Scan for the cell matching the given text and deliver its (x, y) coordinate at center. 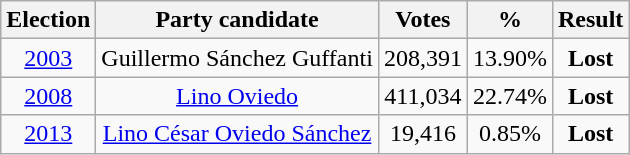
Lino César Oviedo Sánchez (238, 134)
19,416 (422, 134)
2013 (48, 134)
2008 (48, 96)
Lino Oviedo (238, 96)
0.85% (510, 134)
Guillermo Sánchez Guffanti (238, 58)
Election (48, 20)
13.90% (510, 58)
2003 (48, 58)
411,034 (422, 96)
208,391 (422, 58)
Result (590, 20)
Votes (422, 20)
% (510, 20)
22.74% (510, 96)
Party candidate (238, 20)
